Pinpoint the cell where the given text exists, returning its [x, y] midpoint coordinate. 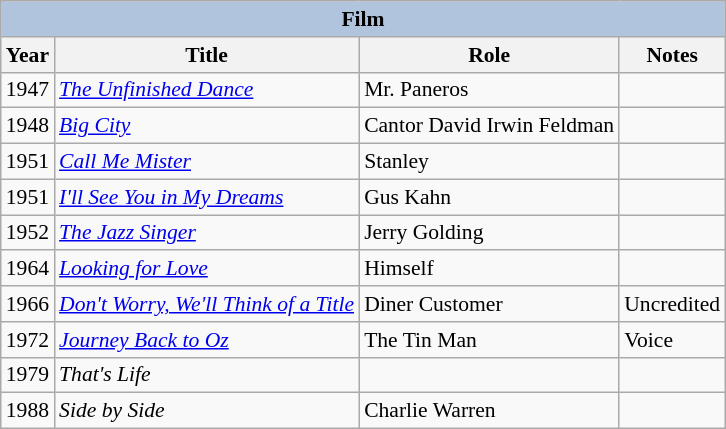
1979 [28, 375]
Voice [672, 340]
1966 [28, 304]
1952 [28, 233]
1972 [28, 340]
Year [28, 55]
1948 [28, 126]
Jerry Golding [489, 233]
Big City [206, 126]
The Unfinished Dance [206, 90]
Don't Worry, We'll Think of a Title [206, 304]
Notes [672, 55]
Looking for Love [206, 269]
Title [206, 55]
1988 [28, 411]
1947 [28, 90]
That's Life [206, 375]
Role [489, 55]
1964 [28, 269]
Stanley [489, 162]
The Jazz Singer [206, 233]
Cantor David Irwin Feldman [489, 126]
Himself [489, 269]
Journey Back to Oz [206, 340]
Film [363, 19]
Call Me Mister [206, 162]
I'll See You in My Dreams [206, 197]
Side by Side [206, 411]
Diner Customer [489, 304]
Uncredited [672, 304]
Mr. Paneros [489, 90]
Charlie Warren [489, 411]
The Tin Man [489, 340]
Gus Kahn [489, 197]
